Find where the given text appears and provide that cell's center as [x, y] coordinate. 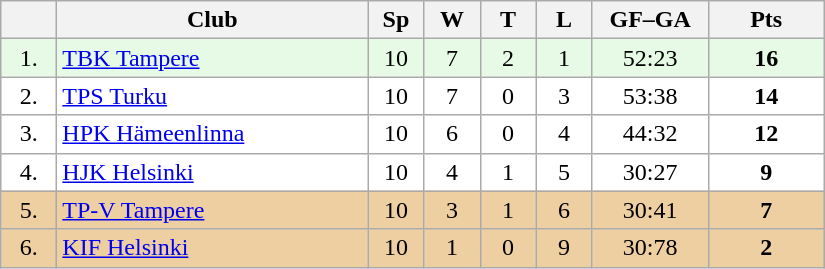
6. [29, 248]
1. [29, 58]
52:23 [650, 58]
HJK Helsinki [212, 172]
30:78 [650, 248]
Club [212, 20]
GF–GA [650, 20]
5. [29, 210]
16 [766, 58]
L [564, 20]
12 [766, 134]
4. [29, 172]
3. [29, 134]
Pts [766, 20]
14 [766, 96]
5 [564, 172]
TPS Turku [212, 96]
30:27 [650, 172]
2. [29, 96]
Sp [396, 20]
HPK Hämeenlinna [212, 134]
TBK Tampere [212, 58]
KIF Helsinki [212, 248]
TP-V Tampere [212, 210]
53:38 [650, 96]
44:32 [650, 134]
W [452, 20]
30:41 [650, 210]
T [508, 20]
